Identify which cell holds the provided text, then report its (x, y) central coordinate. 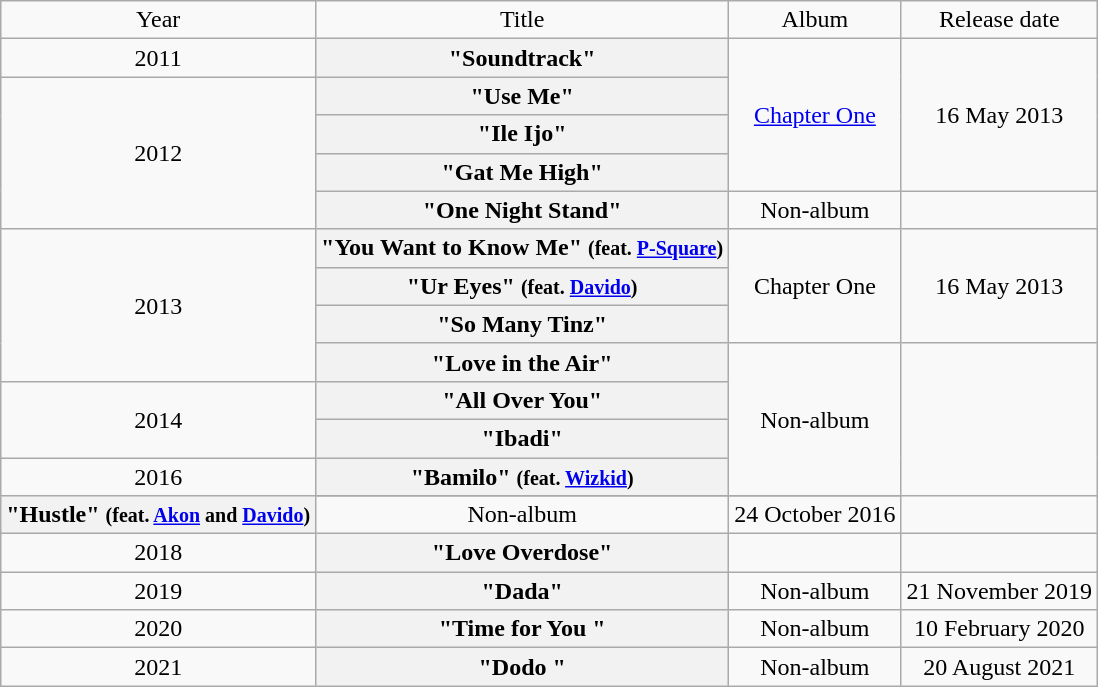
"Love in the Air" (522, 362)
"Soundtrack" (522, 58)
2019 (158, 591)
"Dada" (522, 591)
10 February 2020 (999, 629)
2014 (158, 419)
2012 (158, 153)
2016 (158, 477)
2018 (158, 553)
"Ibadi" (522, 438)
2020 (158, 629)
"You Want to Know Me" (feat. P-Square) (522, 248)
Album (815, 20)
"Love Overdose" (522, 553)
2013 (158, 305)
"Dodo " (522, 667)
"Gat Me High" (522, 172)
"Ur Eyes" (feat. Davido) (522, 286)
"Hustle" (feat. Akon and Davido) (158, 515)
"One Night Stand" (522, 210)
Title (522, 20)
Year (158, 20)
"Bamilo" (feat. Wizkid) (522, 477)
2021 (158, 667)
2011 (158, 58)
21 November 2019 (999, 591)
"Time for You " (522, 629)
20 August 2021 (999, 667)
Release date (999, 20)
"Use Me" (522, 96)
"Ile Ijo" (522, 134)
24 October 2016 (815, 515)
"So Many Tinz" (522, 324)
"All Over You" (522, 400)
